Locate the cell with the specified text and output its (x, y) center coordinate. 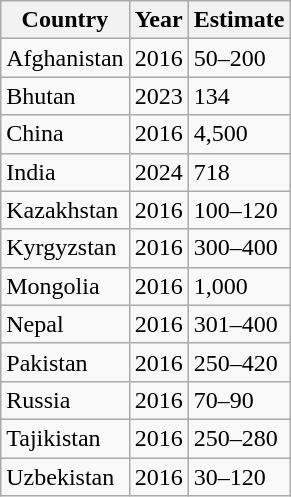
718 (239, 172)
250–280 (239, 438)
70–90 (239, 400)
Tajikistan (65, 438)
4,500 (239, 134)
Nepal (65, 324)
300–400 (239, 248)
Uzbekistan (65, 477)
Pakistan (65, 362)
Russia (65, 400)
100–120 (239, 210)
301–400 (239, 324)
Kyrgyzstan (65, 248)
Afghanistan (65, 58)
Kazakhstan (65, 210)
Year (158, 20)
250–420 (239, 362)
1,000 (239, 286)
China (65, 134)
2023 (158, 96)
Mongolia (65, 286)
134 (239, 96)
2024 (158, 172)
Country (65, 20)
50–200 (239, 58)
Estimate (239, 20)
30–120 (239, 477)
Bhutan (65, 96)
India (65, 172)
